Determine the (x, y) coordinate at the center of the cell enclosing the given text.  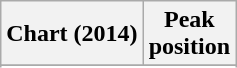
Chart (2014) (72, 34)
Peakposition (189, 34)
